For the text-containing cell, return its midpoint in [X, Y] coordinate format. 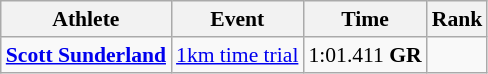
Event [237, 19]
Athlete [86, 19]
Scott Sunderland [86, 55]
Time [364, 19]
1:01.411 GR [364, 55]
Rank [458, 19]
1km time trial [237, 55]
